Pinpoint the cell where the given text exists, returning its (X, Y) midpoint coordinate. 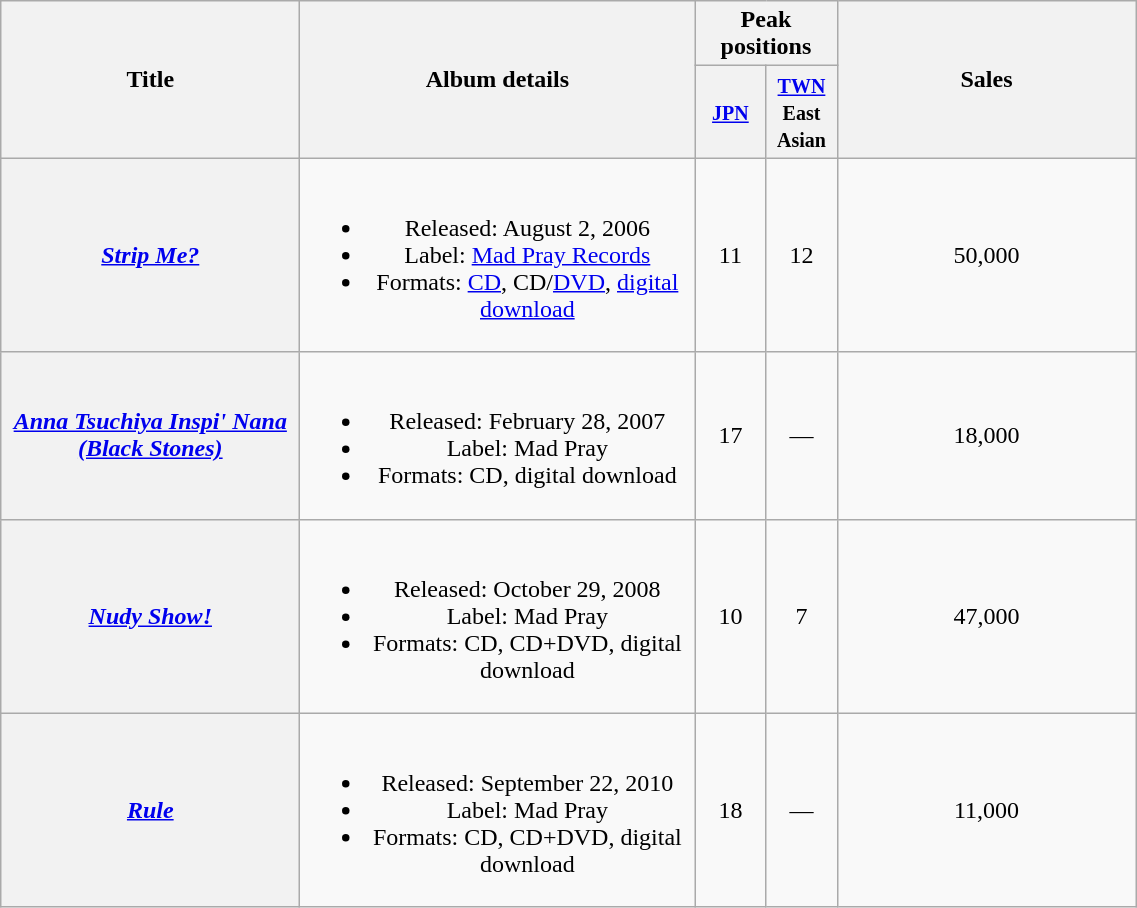
Peak positions (766, 34)
Released: February 28, 2007Label: Mad PrayFormats: CD, digital download (498, 436)
Released: October 29, 2008Label: Mad PrayFormats: CD, CD+DVD, digital download (498, 616)
11 (730, 255)
Title (150, 80)
Rule (150, 810)
JPN (730, 112)
12 (802, 255)
Strip Me? (150, 255)
Sales (986, 80)
Released: September 22, 2010Label: Mad PrayFormats: CD, CD+DVD, digital download (498, 810)
Anna Tsuchiya Inspi' Nana (Black Stones) (150, 436)
TWN East Asian (802, 112)
18 (730, 810)
11,000 (986, 810)
Album details (498, 80)
7 (802, 616)
Released: August 2, 2006Label: Mad Pray RecordsFormats: CD, CD/DVD, digital download (498, 255)
17 (730, 436)
47,000 (986, 616)
50,000 (986, 255)
18,000 (986, 436)
10 (730, 616)
Nudy Show! (150, 616)
